Identify which cell holds the provided text, then report its (x, y) central coordinate. 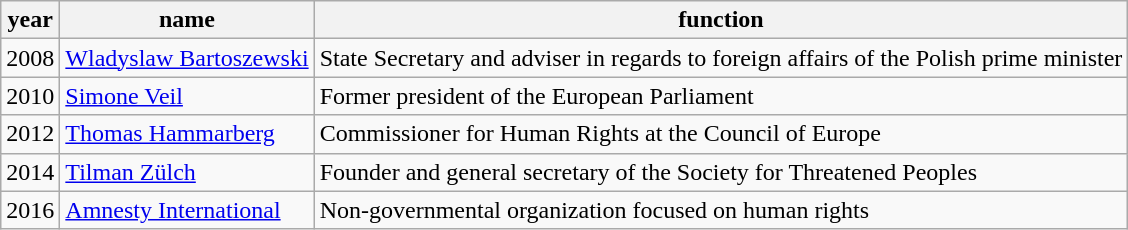
year (30, 20)
2016 (30, 210)
2008 (30, 58)
Simone Veil (187, 96)
Amnesty International (187, 210)
name (187, 20)
Thomas Hammarberg (187, 134)
Wladyslaw Bartoszewski (187, 58)
2010 (30, 96)
Former president of the European Parliament (721, 96)
2014 (30, 172)
Non-governmental organization focused on human rights (721, 210)
State Secretary and adviser in regards to foreign affairs of the Polish prime minister (721, 58)
Founder and general secretary of the Society for Threatened Peoples (721, 172)
function (721, 20)
2012 (30, 134)
Commissioner for Human Rights at the Council of Europe (721, 134)
Tilman Zülch (187, 172)
